Output the (X, Y) coordinate of the center of the cell containing the given text.  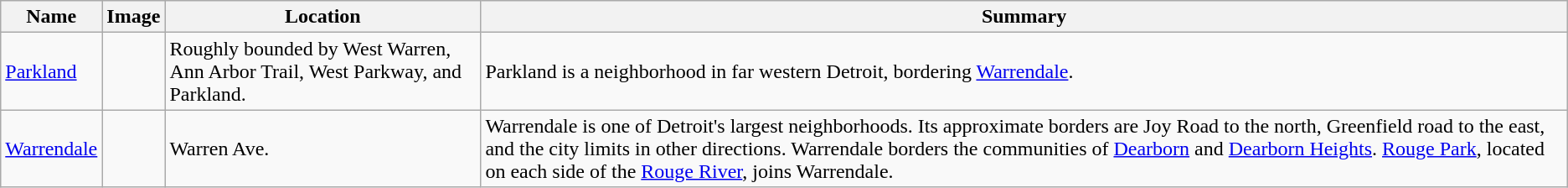
Roughly bounded by West Warren, Ann Arbor Trail, West Parkway, and Parkland. (323, 71)
Warren Ave. (323, 149)
Parkland (52, 71)
Parkland is a neighborhood in far western Detroit, bordering Warrendale. (1024, 71)
Summary (1024, 17)
Warrendale (52, 149)
Location (323, 17)
Name (52, 17)
Image (134, 17)
